Identify which cell holds the provided text, then report its (X, Y) central coordinate. 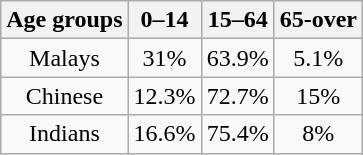
5.1% (318, 58)
65-over (318, 20)
72.7% (238, 96)
Indians (64, 134)
75.4% (238, 134)
0–14 (164, 20)
Malays (64, 58)
31% (164, 58)
15–64 (238, 20)
16.6% (164, 134)
8% (318, 134)
Age groups (64, 20)
Chinese (64, 96)
15% (318, 96)
12.3% (164, 96)
63.9% (238, 58)
